Provide the (x, y) coordinate of the cell's center where the given text is located.  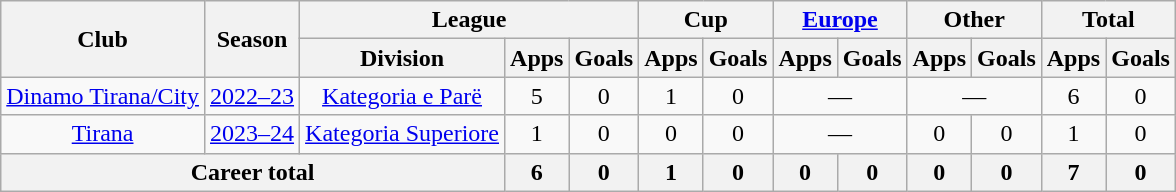
7 (1073, 172)
Tirana (103, 134)
Club (103, 39)
2023–24 (252, 134)
Total (1108, 20)
Cup (706, 20)
2022–23 (252, 96)
5 (537, 96)
Kategoria Superiore (402, 134)
League (470, 20)
Season (252, 39)
Europe (840, 20)
Other (974, 20)
Dinamo Tirana/City (103, 96)
Career total (253, 172)
Division (402, 58)
Kategoria e Parë (402, 96)
